Detect which cell encompasses the target text, then output its [x, y] center coordinate. 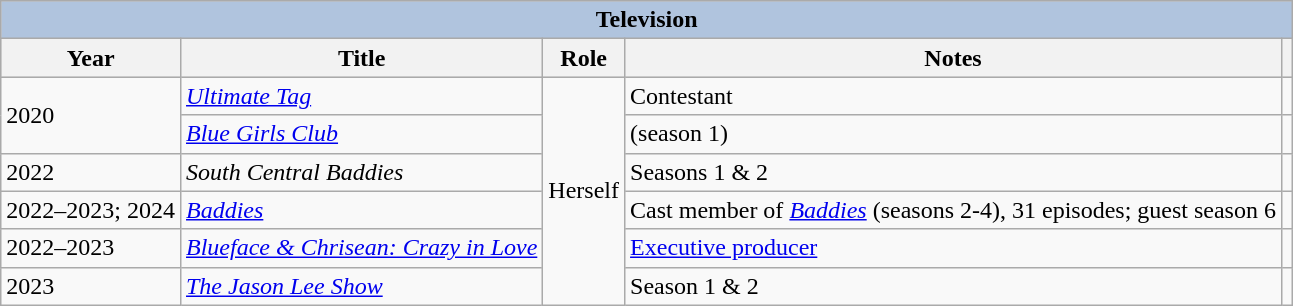
Executive producer [954, 248]
Seasons 1 & 2 [954, 172]
Baddies [361, 210]
(season 1) [954, 134]
2022–2023 [91, 248]
Role [584, 58]
2020 [91, 115]
2023 [91, 286]
South Central Baddies [361, 172]
The Jason Lee Show [361, 286]
Cast member of Baddies (seasons 2-4), 31 episodes; guest season 6 [954, 210]
Notes [954, 58]
Ultimate Tag [361, 96]
Year [91, 58]
Blueface & Chrisean: Crazy in Love [361, 248]
Blue Girls Club [361, 134]
2022 [91, 172]
Contestant [954, 96]
2022–2023; 2024 [91, 210]
Title [361, 58]
Herself [584, 191]
Season 1 & 2 [954, 286]
Television [647, 20]
